Pinpoint the cell where the given text exists, returning its (X, Y) midpoint coordinate. 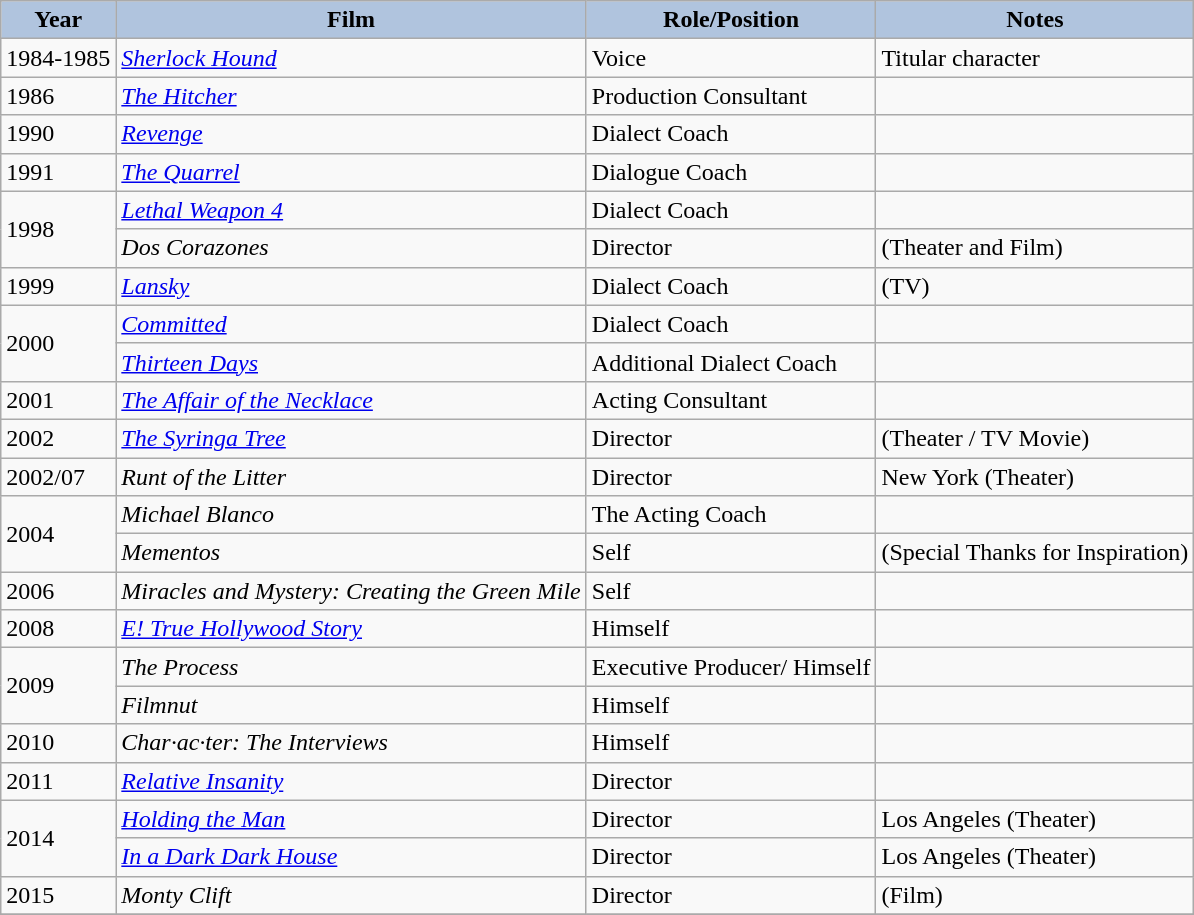
Michael Blanco (352, 515)
The Process (352, 667)
The Acting Coach (731, 515)
Dos Corazones (352, 248)
The Syringa Tree (352, 438)
1984-1985 (58, 58)
Thirteen Days (352, 362)
Titular character (1035, 58)
2015 (58, 895)
Sherlock Hound (352, 58)
(Theater and Film) (1035, 248)
Voice (731, 58)
Notes (1035, 20)
1998 (58, 229)
Production Consultant (731, 96)
The Affair of the Necklace (352, 400)
2004 (58, 534)
2000 (58, 343)
Additional Dialect Coach (731, 362)
2002 (58, 438)
Film (352, 20)
Role/Position (731, 20)
Revenge (352, 134)
2006 (58, 591)
Year (58, 20)
2002/07 (58, 477)
(Theater / TV Movie) (1035, 438)
Filmnut (352, 705)
Mementos (352, 553)
Monty Clift (352, 895)
1986 (58, 96)
(TV) (1035, 286)
Lansky (352, 286)
2009 (58, 686)
Char·ac·ter: The Interviews (352, 743)
2014 (58, 838)
In a Dark Dark House (352, 857)
Runt of the Litter (352, 477)
(Film) (1035, 895)
(Special Thanks for Inspiration) (1035, 553)
2011 (58, 781)
The Quarrel (352, 172)
Executive Producer/ Himself (731, 667)
1991 (58, 172)
1999 (58, 286)
2008 (58, 629)
The Hitcher (352, 96)
1990 (58, 134)
2001 (58, 400)
Acting Consultant (731, 400)
Relative Insanity (352, 781)
Holding the Man (352, 819)
Miracles and Mystery: Creating the Green Mile (352, 591)
New York (Theater) (1035, 477)
E! True Hollywood Story (352, 629)
Lethal Weapon 4 (352, 210)
Dialogue Coach (731, 172)
Committed (352, 324)
2010 (58, 743)
